Identify which cell holds the provided text, then report its (X, Y) central coordinate. 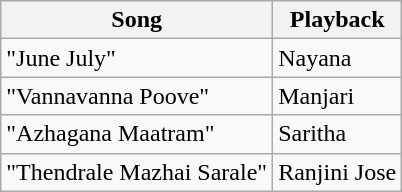
Song (137, 20)
Ranjini Jose (338, 172)
"Thendrale Mazhai Sarale" (137, 172)
"Vannavanna Poove" (137, 96)
Nayana (338, 58)
Manjari (338, 96)
"Azhagana Maatram" (137, 134)
Saritha (338, 134)
Playback (338, 20)
"June July" (137, 58)
